Provide the [x, y] coordinate of the cell's center where the given text is located.  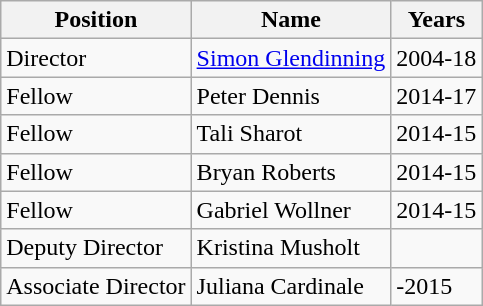
Peter Dennis [291, 96]
Tali Sharot [291, 134]
Simon Glendinning [291, 58]
2004-18 [436, 58]
Position [96, 20]
Years [436, 20]
Kristina Musholt [291, 248]
Associate Director [96, 286]
Director [96, 58]
Gabriel Wollner [291, 210]
Name [291, 20]
Bryan Roberts [291, 172]
Juliana Cardinale [291, 286]
2014-17 [436, 96]
Deputy Director [96, 248]
-2015 [436, 286]
